Determine the [X, Y] coordinate at the center of the cell enclosing the given text.  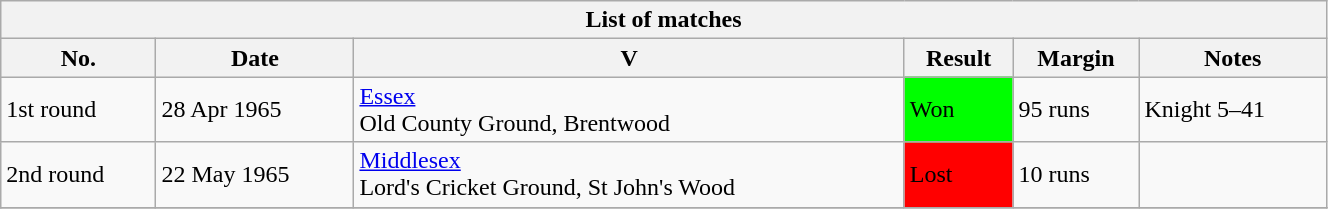
List of matches [664, 20]
Margin [1076, 58]
V [629, 58]
Date [255, 58]
10 runs [1076, 174]
Knight 5–41 [1233, 110]
22 May 1965 [255, 174]
Lost [958, 174]
1st round [78, 110]
Essex Old County Ground, Brentwood [629, 110]
28 Apr 1965 [255, 110]
No. [78, 58]
Won [958, 110]
Result [958, 58]
2nd round [78, 174]
95 runs [1076, 110]
Notes [1233, 58]
Middlesex Lord's Cricket Ground, St John's Wood [629, 174]
